Find where the given text appears and provide that cell's center as (X, Y) coordinate. 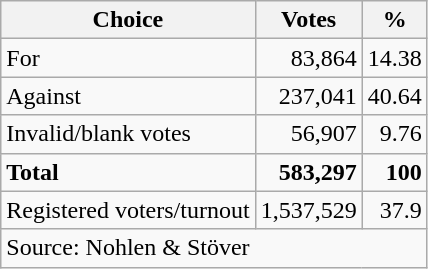
Registered voters/turnout (128, 210)
56,907 (308, 134)
Against (128, 96)
40.64 (394, 96)
583,297 (308, 172)
100 (394, 172)
37.9 (394, 210)
Total (128, 172)
Choice (128, 20)
% (394, 20)
1,537,529 (308, 210)
For (128, 58)
237,041 (308, 96)
Votes (308, 20)
14.38 (394, 58)
9.76 (394, 134)
Source: Nohlen & Stöver (214, 248)
83,864 (308, 58)
Invalid/blank votes (128, 134)
